Output the (X, Y) coordinate of the center of the cell containing the given text.  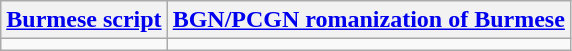
Burmese script (84, 20)
BGN/PCGN romanization of Burmese (368, 20)
